Detect which cell encompasses the target text, then output its (x, y) center coordinate. 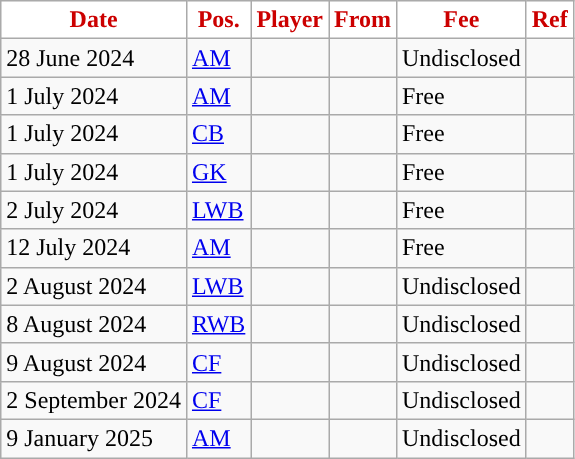
28 June 2024 (94, 58)
Fee (461, 20)
9 January 2025 (94, 438)
Pos. (218, 20)
GK (218, 172)
CB (218, 134)
8 August 2024 (94, 324)
From (363, 20)
2 September 2024 (94, 400)
Ref (550, 20)
Date (94, 20)
RWB (218, 324)
9 August 2024 (94, 362)
Player (290, 20)
2 August 2024 (94, 286)
12 July 2024 (94, 248)
2 July 2024 (94, 210)
